Provide the (x, y) coordinate of the cell's center where the given text is located.  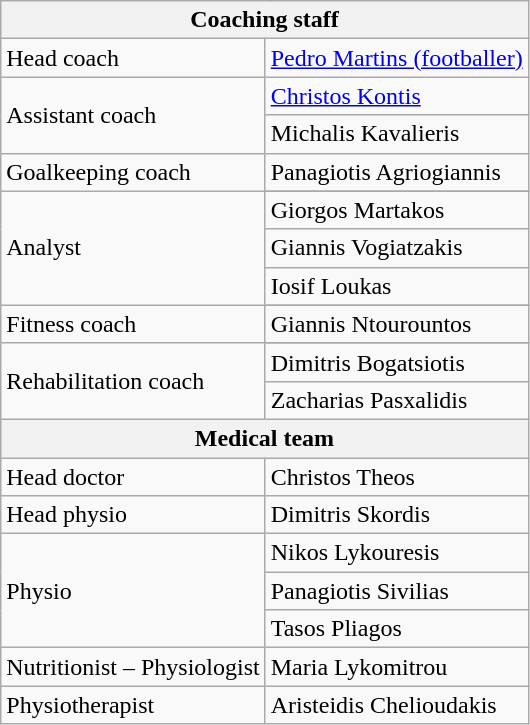
Panagiotis Sivilias (396, 591)
Giannis Ntourountos (396, 324)
Goalkeeping coach (133, 172)
Dimitris Bogatsiotis (396, 362)
Fitness coach (133, 324)
Head doctor (133, 477)
Rehabilitation coach (133, 381)
Coaching staff (264, 20)
Physiotherapist (133, 705)
Christos Theos (396, 477)
Dimitris Skordis (396, 515)
Nikos Lykouresis (396, 553)
Physio (133, 591)
Zacharias Pasxalidis (396, 400)
Tasos Pliagos (396, 629)
Giorgos Martakos (396, 210)
Iosif Loukas (396, 286)
Assistant coach (133, 115)
Christos Kontis (396, 96)
Maria Lykomitrou (396, 667)
Nutritionist – Physiologist (133, 667)
Analyst (133, 248)
Aristeidis Chelioudakis (396, 705)
Pedro Martins (footballer) (396, 58)
Giannis Vogiatzakis (396, 248)
Head physio (133, 515)
Panagiotis Agriogiannis (396, 172)
Head coach (133, 58)
Michalis Kavalieris (396, 134)
Medical team (264, 438)
